Determine the (x, y) coordinate at the center of the cell enclosing the given text.  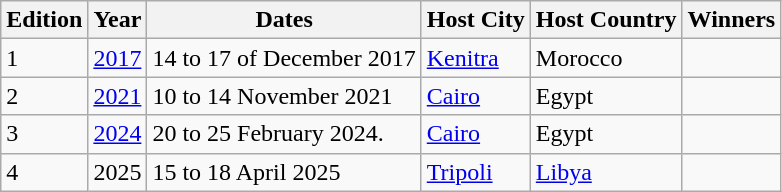
10 to 14 November 2021 (284, 96)
Host Country (606, 20)
2 (44, 96)
Tripoli (476, 172)
15 to 18 April 2025 (284, 172)
4 (44, 172)
Kenitra (476, 58)
2025 (118, 172)
Libya (606, 172)
14 to 17 of December 2017 (284, 58)
Dates (284, 20)
Morocco (606, 58)
1 (44, 58)
2024 (118, 134)
20 to 25 February 2024. (284, 134)
3 (44, 134)
2021 (118, 96)
Edition (44, 20)
Host City (476, 20)
Winners (732, 20)
2017 (118, 58)
Year (118, 20)
